Return (x, y) of the center of cell containing provided text 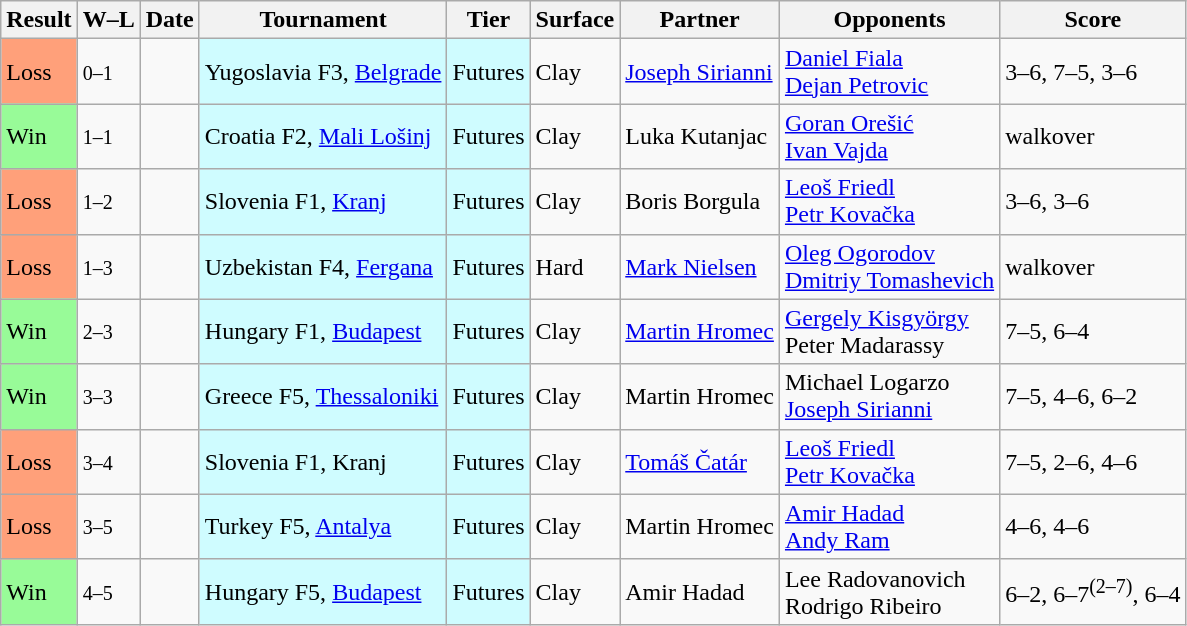
Luka Kutanjac (700, 136)
Boris Borgula (700, 202)
Score (1093, 20)
3–6, 3–6 (1093, 202)
Daniel Fiala Dejan Petrovic (889, 72)
Oleg Ogorodov Dmitriy Tomashevich (889, 266)
4–6, 4–6 (1093, 526)
Hard (575, 266)
3–3 (108, 396)
Amir Hadad Andy Ram (889, 526)
Michael Logarzo Joseph Sirianni (889, 396)
Yugoslavia F3, Belgrade (323, 72)
7–5, 4–6, 6–2 (1093, 396)
Amir Hadad (700, 592)
2–3 (108, 332)
W–L (108, 20)
Hungary F5, Budapest (323, 592)
Croatia F2, Mali Lošinj (323, 136)
Turkey F5, Antalya (323, 526)
Greece F5, Thessaloniki (323, 396)
6–2, 6–7(2–7), 6–4 (1093, 592)
Mark Nielsen (700, 266)
Date (170, 20)
Gergely Kisgyörgy Peter Madarassy (889, 332)
Hungary F1, Budapest (323, 332)
3–4 (108, 462)
Surface (575, 20)
3–6, 7–5, 3–6 (1093, 72)
1–1 (108, 136)
7–5, 2–6, 4–6 (1093, 462)
1–2 (108, 202)
1–3 (108, 266)
0–1 (108, 72)
Partner (700, 20)
Tournament (323, 20)
Uzbekistan F4, Fergana (323, 266)
Goran Orešić Ivan Vajda (889, 136)
Joseph Sirianni (700, 72)
7–5, 6–4 (1093, 332)
3–5 (108, 526)
4–5 (108, 592)
Tier (488, 20)
Lee Radovanovich Rodrigo Ribeiro (889, 592)
Tomáš Čatár (700, 462)
Result (39, 20)
Opponents (889, 20)
